Locate the cell with the specified text and output its [x, y] center coordinate. 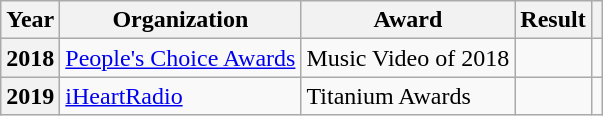
Titanium Awards [408, 96]
People's Choice Awards [180, 58]
Result [553, 20]
2019 [30, 96]
2018 [30, 58]
Organization [180, 20]
Year [30, 20]
iHeartRadio [180, 96]
Music Video of 2018 [408, 58]
Award [408, 20]
